Determine the (x, y) coordinate at the center of the cell enclosing the given text.  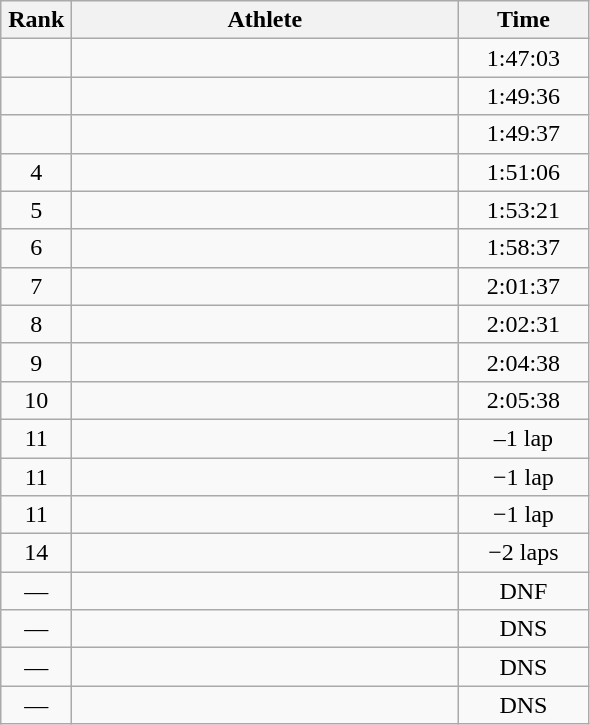
9 (36, 362)
Time (524, 20)
1:53:21 (524, 210)
–1 lap (524, 438)
Athlete (265, 20)
1:49:36 (524, 96)
2:04:38 (524, 362)
1:51:06 (524, 172)
10 (36, 400)
−2 laps (524, 553)
1:49:37 (524, 134)
4 (36, 172)
DNF (524, 591)
7 (36, 286)
1:58:37 (524, 248)
14 (36, 553)
Rank (36, 20)
2:02:31 (524, 324)
2:05:38 (524, 400)
6 (36, 248)
1:47:03 (524, 58)
2:01:37 (524, 286)
8 (36, 324)
5 (36, 210)
